Return the [X, Y] coordinate for the center point of the cell that contains the specified text.  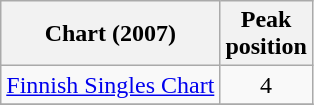
Finnish Singles Chart [110, 85]
Peakposition [266, 34]
Chart (2007) [110, 34]
4 [266, 85]
